Pinpoint the cell where the given text exists, returning its [x, y] midpoint coordinate. 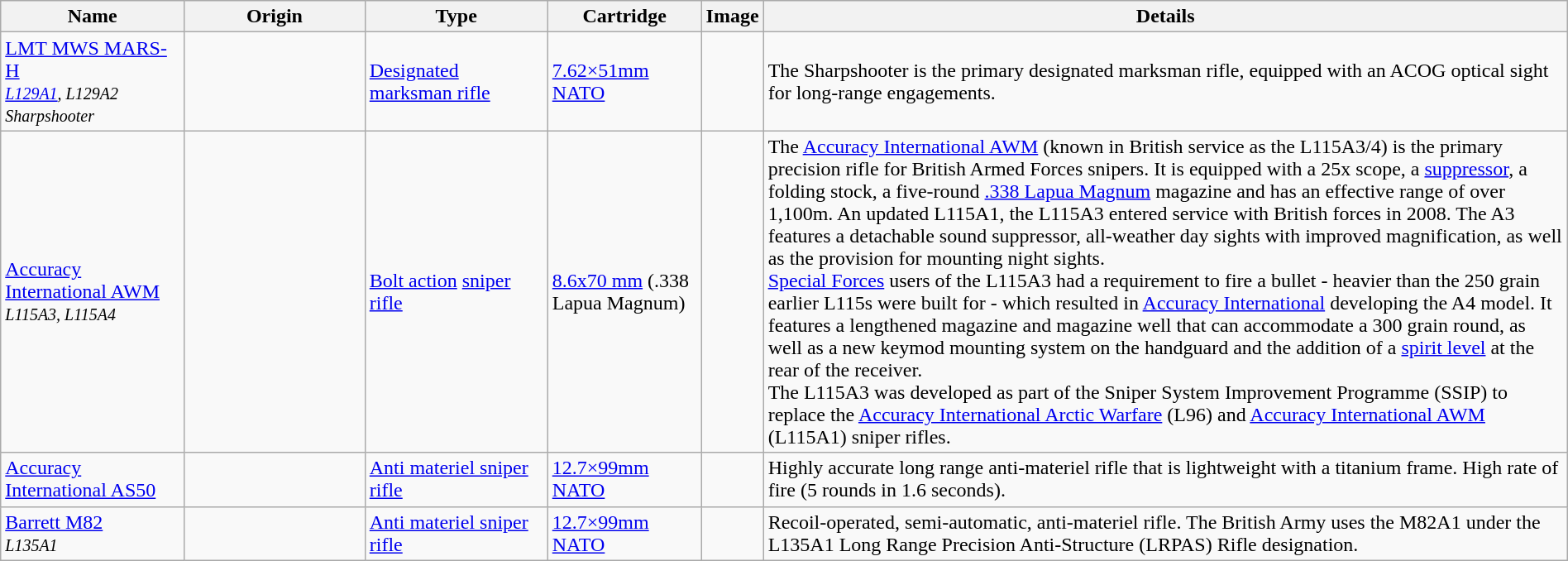
Designated marksman rifle [457, 81]
Cartridge [624, 17]
The Sharpshooter is the primary designated marksman rifle, equipped with an ACOG optical sight for long-range engagements. [1165, 81]
Details [1165, 17]
Barrett M82L135A1 [93, 533]
Name [93, 17]
Origin [275, 17]
Type [457, 17]
Accuracy International AS50 [93, 480]
Bolt action sniper rifle [457, 291]
Image [733, 17]
LMT MWS MARS-HL129A1, L129A2 Sharpshooter [93, 81]
7.62×51mm NATO [624, 81]
Accuracy International AWML115A3, L115A4 [93, 291]
Highly accurate long range anti-materiel rifle that is lightweight with a titanium frame. High rate of fire (5 rounds in 1.6 seconds). [1165, 480]
8.6x70 mm (.338 Lapua Magnum) [624, 291]
